Find where the given text appears and provide that cell's center as [X, Y] coordinate. 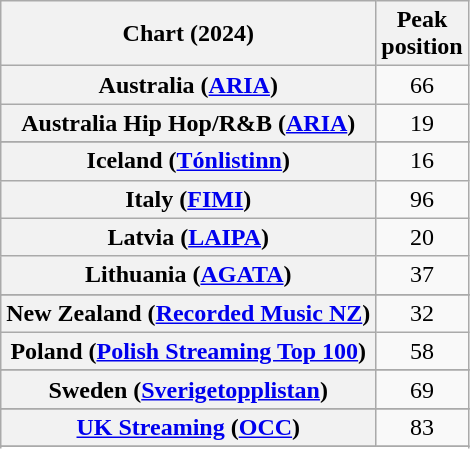
83 [422, 427]
20 [422, 237]
Italy (FIMI) [188, 199]
69 [422, 389]
Australia Hip Hop/R&B (ARIA) [188, 123]
Sweden (Sverigetopplistan) [188, 389]
Iceland (Tónlistinn) [188, 161]
19 [422, 123]
Australia (ARIA) [188, 85]
Latvia (LAIPA) [188, 237]
Lithuania (AGATA) [188, 275]
16 [422, 161]
58 [422, 351]
Poland (Polish Streaming Top 100) [188, 351]
96 [422, 199]
32 [422, 313]
New Zealand (Recorded Music NZ) [188, 313]
Chart (2024) [188, 34]
66 [422, 85]
Peakposition [422, 34]
UK Streaming (OCC) [188, 427]
37 [422, 275]
